Identify which cell holds the provided text, then report its [x, y] central coordinate. 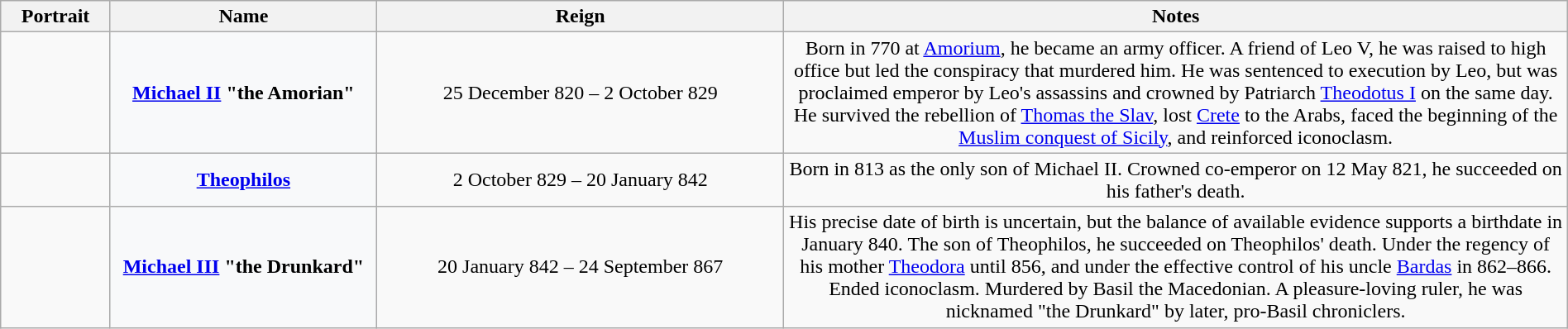
Reign [581, 17]
Name [243, 17]
2 October 829 – 20 January 842 [581, 180]
Portrait [56, 17]
Notes [1176, 17]
Born in 813 as the only son of Michael II. Crowned co-emperor on 12 May 821, he succeeded on his father's death. [1176, 180]
20 January 842 – 24 September 867 [581, 267]
Michael III "the Drunkard" [243, 267]
Michael II "the Amorian" [243, 93]
25 December 820 – 2 October 829 [581, 93]
Theophilos [243, 180]
